Determine the (x, y) coordinate at the center of the cell enclosing the given text.  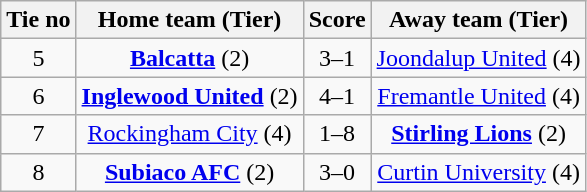
7 (38, 134)
3–1 (337, 58)
4–1 (337, 96)
Inglewood United (2) (190, 96)
Fremantle United (4) (478, 96)
6 (38, 96)
Tie no (38, 20)
3–0 (337, 172)
Away team (Tier) (478, 20)
Subiaco AFC (2) (190, 172)
Score (337, 20)
Rockingham City (4) (190, 134)
Balcatta (2) (190, 58)
5 (38, 58)
8 (38, 172)
1–8 (337, 134)
Curtin University (4) (478, 172)
Stirling Lions (2) (478, 134)
Joondalup United (4) (478, 58)
Home team (Tier) (190, 20)
